Provide the [X, Y] coordinate of the cell's center where the given text is located.  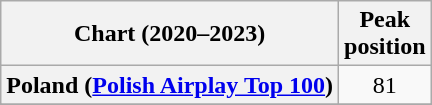
Peakposition [385, 34]
Poland (Polish Airplay Top 100) [170, 85]
81 [385, 85]
Chart (2020–2023) [170, 34]
